Return the [x, y] coordinate for the center point of the cell that contains the specified text.  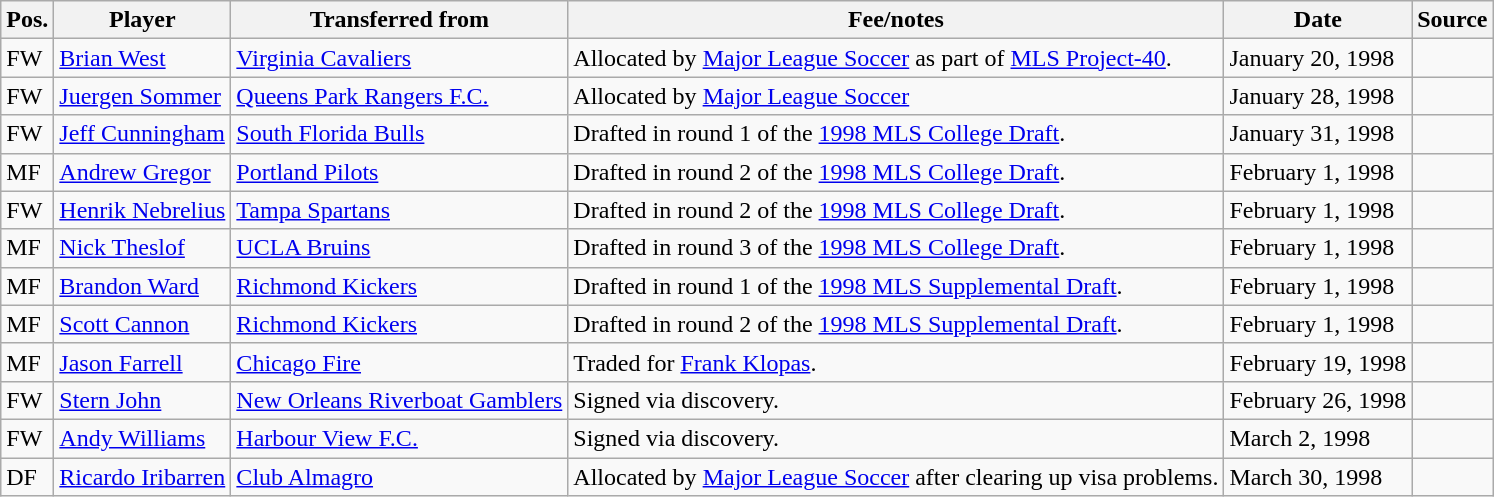
Date [1318, 20]
January 28, 1998 [1318, 96]
Harbour View F.C. [400, 438]
Pos. [28, 20]
Drafted in round 1 of the 1998 MLS Supplemental Draft. [896, 286]
Source [1452, 20]
February 26, 1998 [1318, 400]
Allocated by Major League Soccer after clearing up visa problems. [896, 477]
Drafted in round 3 of the 1998 MLS College Draft. [896, 248]
Queens Park Rangers F.C. [400, 96]
Ricardo Iribarren [142, 477]
New Orleans Riverboat Gamblers [400, 400]
Stern John [142, 400]
Allocated by Major League Soccer as part of MLS Project-40. [896, 58]
Andy Williams [142, 438]
Andrew Gregor [142, 172]
March 2, 1998 [1318, 438]
Brian West [142, 58]
Portland Pilots [400, 172]
Brandon Ward [142, 286]
Fee/notes [896, 20]
Jeff Cunningham [142, 134]
UCLA Bruins [400, 248]
March 30, 1998 [1318, 477]
January 20, 1998 [1318, 58]
Drafted in round 2 of the 1998 MLS Supplemental Draft. [896, 324]
Tampa Spartans [400, 210]
Chicago Fire [400, 362]
Juergen Sommer [142, 96]
South Florida Bulls [400, 134]
DF [28, 477]
Allocated by Major League Soccer [896, 96]
Drafted in round 1 of the 1998 MLS College Draft. [896, 134]
Henrik Nebrelius [142, 210]
Traded for Frank Klopas. [896, 362]
Player [142, 20]
Transferred from [400, 20]
Virginia Cavaliers [400, 58]
Scott Cannon [142, 324]
January 31, 1998 [1318, 134]
Club Almagro [400, 477]
Nick Theslof [142, 248]
February 19, 1998 [1318, 362]
Jason Farrell [142, 362]
